Capture the cell that displays the provided text and extract its (x, y) central coordinate. 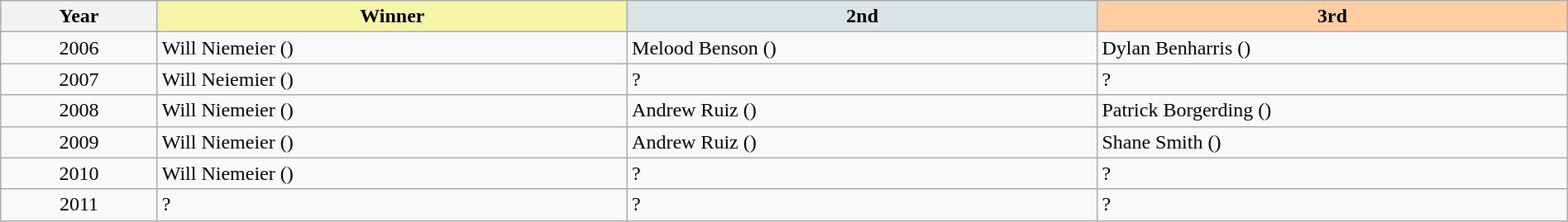
2nd (863, 17)
2008 (79, 111)
2011 (79, 205)
3rd (1332, 17)
2009 (79, 142)
Will Neiemier () (392, 79)
Patrick Borgerding () (1332, 111)
2010 (79, 173)
Winner (392, 17)
Melood Benson () (863, 48)
Dylan Benharris () (1332, 48)
Shane Smith () (1332, 142)
Year (79, 17)
2007 (79, 79)
2006 (79, 48)
